Capture the cell that displays the provided text and extract its (X, Y) central coordinate. 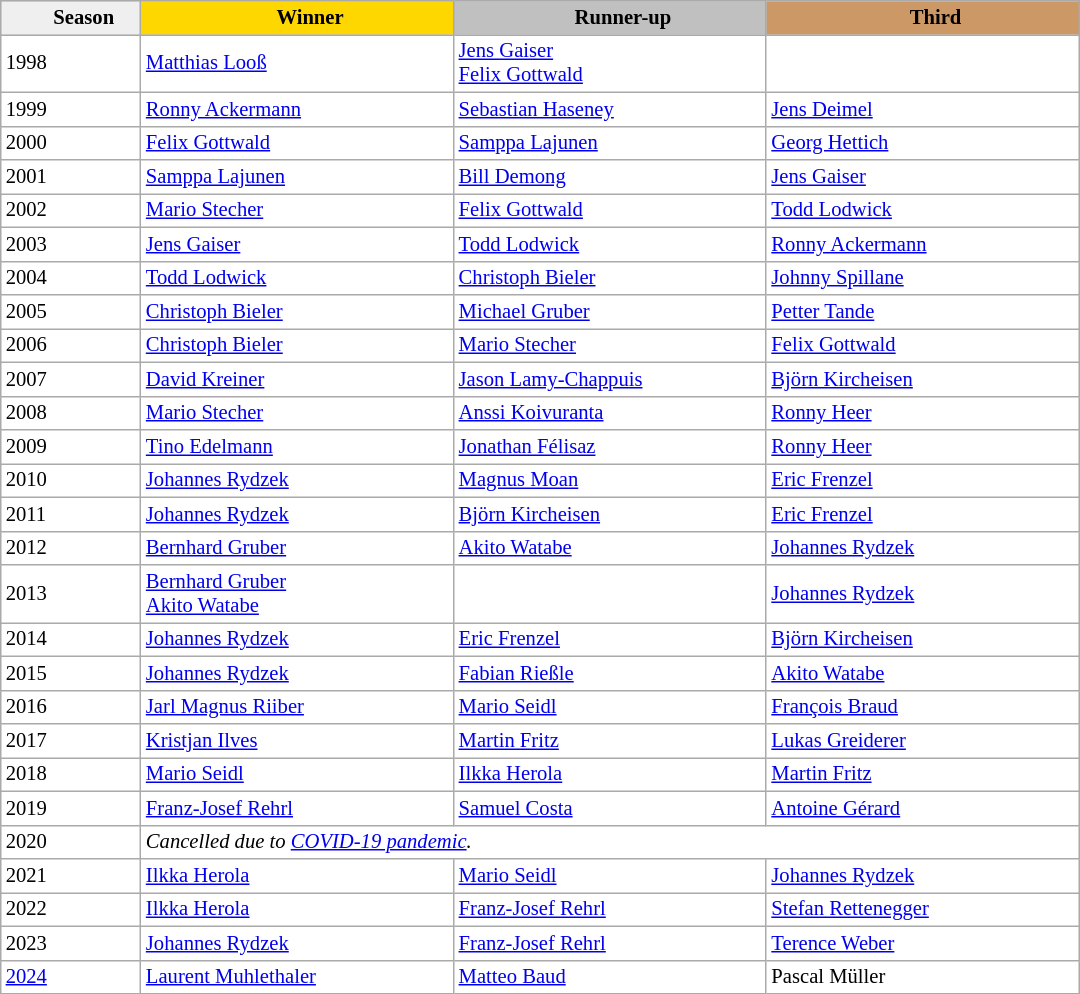
2004 (71, 278)
Johnny Spillane (922, 278)
2006 (71, 345)
2013 (71, 593)
Lukas Greiderer (922, 741)
2017 (71, 741)
2011 (71, 514)
Laurent Muhlethaler (298, 977)
Bernhard Gruber Akito Watabe (298, 593)
2008 (71, 413)
Jason Lamy-Chappuis (610, 379)
2021 (71, 875)
Jens Deimel (922, 109)
2002 (71, 210)
2009 (71, 447)
Matthias Looß (298, 63)
Runner-up (610, 17)
François Braud (922, 707)
2024 (71, 977)
2015 (71, 673)
2012 (71, 548)
Samuel Costa (610, 808)
2020 (71, 842)
Antoine Gérard (922, 808)
Jonathan Félisaz (610, 447)
Season (71, 17)
Georg Hettich (922, 143)
Tino Edelmann (298, 447)
Sebastian Haseney (610, 109)
Winner (298, 17)
2005 (71, 311)
Anssi Koivuranta (610, 413)
2010 (71, 480)
Jarl Magnus Riiber (298, 707)
2001 (71, 177)
Stefan Rettenegger (922, 909)
Kristjan Ilves (298, 741)
2016 (71, 707)
Third (922, 17)
2023 (71, 943)
2003 (71, 244)
Pascal Müller (922, 977)
David Kreiner (298, 379)
2022 (71, 909)
2019 (71, 808)
Jens Gaiser Felix Gottwald (610, 63)
Terence Weber (922, 943)
Petter Tande (922, 311)
Matteo Baud (610, 977)
Bernhard Gruber (298, 548)
2007 (71, 379)
Bill Demong (610, 177)
Fabian Rießle (610, 673)
2014 (71, 639)
Michael Gruber (610, 311)
Magnus Moan (610, 480)
2000 (71, 143)
1998 (71, 63)
Cancelled due to COVID-19 pandemic. (610, 842)
1999 (71, 109)
2018 (71, 774)
